Return [X, Y] of the center of cell containing provided text 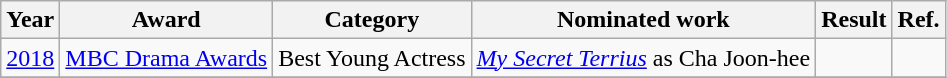
Year [30, 20]
Award [166, 20]
Nominated work [644, 20]
2018 [30, 58]
Ref. [918, 20]
Best Young Actress [372, 58]
MBC Drama Awards [166, 58]
My Secret Terrius as Cha Joon-hee [644, 58]
Category [372, 20]
Result [854, 20]
